From the cell containing the given text, extract its center point as [X, Y] coordinate. 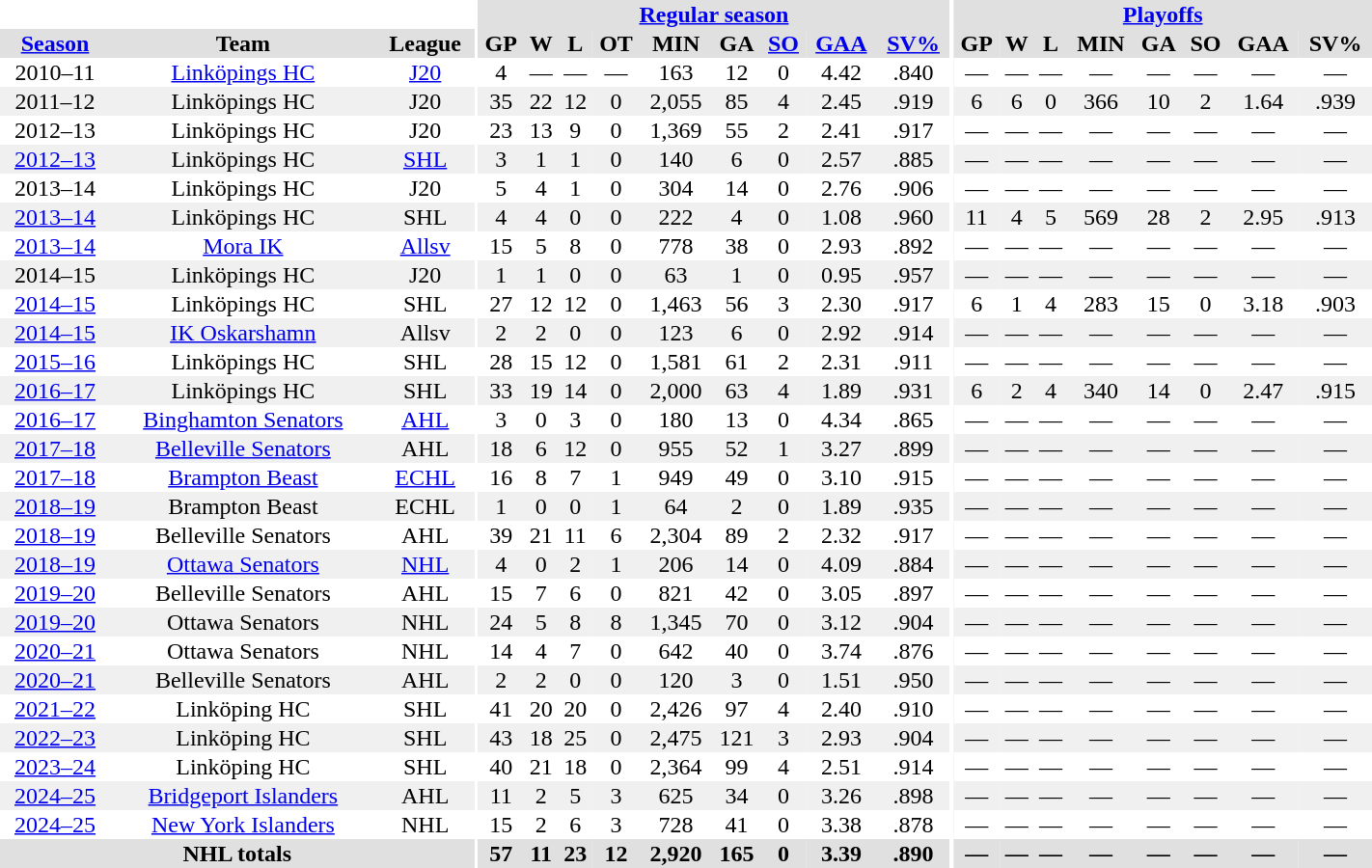
2021–22 [55, 709]
.931 [914, 391]
34 [737, 796]
Regular season [714, 14]
89 [737, 535]
19 [540, 391]
3.27 [841, 448]
2,475 [675, 738]
120 [675, 680]
778 [675, 246]
821 [675, 593]
Team [243, 43]
3.38 [841, 825]
.890 [914, 854]
2010–11 [55, 72]
2,055 [675, 101]
4.09 [841, 564]
3.05 [841, 593]
2.92 [841, 333]
1.64 [1263, 101]
Bridgeport Islanders [243, 796]
1,581 [675, 362]
52 [737, 448]
38 [737, 246]
949 [675, 477]
2022–23 [55, 738]
.957 [914, 275]
728 [675, 825]
.840 [914, 72]
2,364 [675, 767]
121 [737, 738]
569 [1102, 217]
.865 [914, 420]
2023–24 [55, 767]
4.34 [841, 420]
.960 [914, 217]
2.31 [841, 362]
.876 [914, 651]
55 [737, 130]
85 [737, 101]
123 [675, 333]
24 [501, 622]
Season [55, 43]
3.39 [841, 854]
64 [675, 506]
2,920 [675, 854]
3.74 [841, 651]
3.10 [841, 477]
2011–12 [55, 101]
.906 [914, 188]
3.12 [841, 622]
283 [1102, 304]
Playoffs [1163, 14]
625 [675, 796]
2.51 [841, 767]
56 [737, 304]
340 [1102, 391]
2.30 [841, 304]
2.76 [841, 188]
.903 [1335, 304]
.910 [914, 709]
New York Islanders [243, 825]
.950 [914, 680]
49 [737, 477]
2.95 [1263, 217]
.935 [914, 506]
2.47 [1263, 391]
Mora IK [243, 246]
.899 [914, 448]
Binghamton Senators [243, 420]
43 [501, 738]
165 [737, 854]
3.18 [1263, 304]
206 [675, 564]
99 [737, 767]
.892 [914, 246]
.898 [914, 796]
140 [675, 159]
642 [675, 651]
2.41 [841, 130]
League [425, 43]
16 [501, 477]
1,345 [675, 622]
3.26 [841, 796]
0.95 [841, 275]
97 [737, 709]
61 [737, 362]
222 [675, 217]
.897 [914, 593]
57 [501, 854]
IK Oskarshamn [243, 333]
10 [1158, 101]
22 [540, 101]
70 [737, 622]
180 [675, 420]
304 [675, 188]
163 [675, 72]
42 [737, 593]
35 [501, 101]
2,000 [675, 391]
2.40 [841, 709]
.878 [914, 825]
39 [501, 535]
.885 [914, 159]
27 [501, 304]
2.32 [841, 535]
1.51 [841, 680]
.913 [1335, 217]
366 [1102, 101]
1,369 [675, 130]
9 [575, 130]
OT [616, 43]
.911 [914, 362]
.939 [1335, 101]
1.08 [841, 217]
.919 [914, 101]
955 [675, 448]
NHL totals [237, 854]
25 [575, 738]
2015–16 [55, 362]
2.57 [841, 159]
.884 [914, 564]
2,304 [675, 535]
2.45 [841, 101]
4.42 [841, 72]
2,426 [675, 709]
33 [501, 391]
1,463 [675, 304]
